From the cell containing the given text, extract its center point as (X, Y) coordinate. 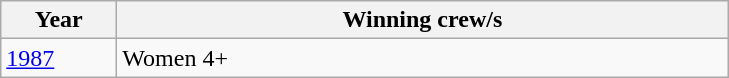
Year (59, 20)
Winning crew/s (422, 20)
Women 4+ (422, 58)
1987 (59, 58)
